Return the [X, Y] coordinate for the center point of the cell that contains the specified text.  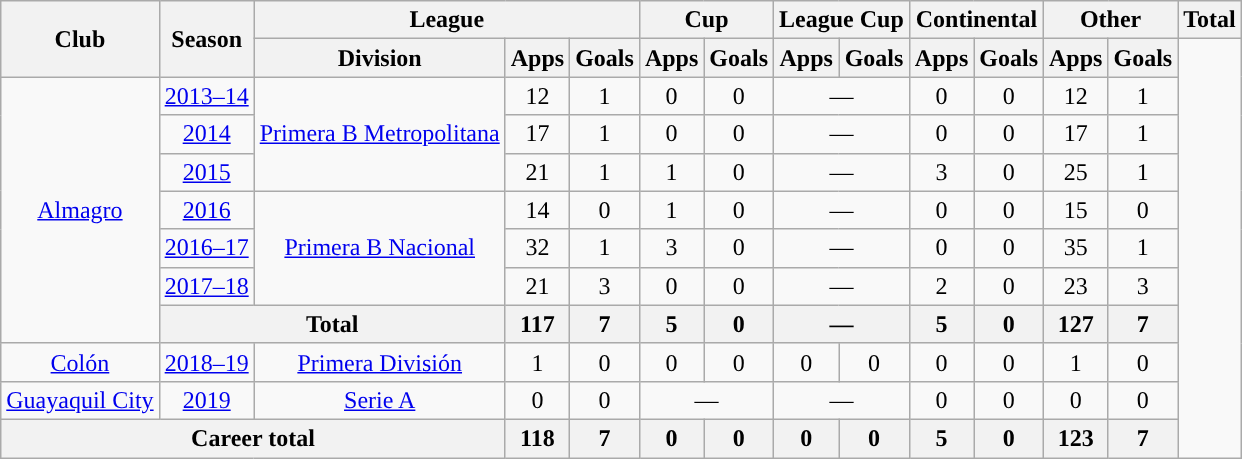
2016 [206, 210]
League Cup [842, 20]
25 [1076, 172]
Continental [976, 20]
123 [1076, 438]
Primera B Nacional [380, 248]
127 [1076, 324]
2017–18 [206, 286]
32 [537, 248]
Season [206, 39]
35 [1076, 248]
Colón [80, 362]
15 [1076, 210]
2 [941, 286]
Almagro [80, 210]
2019 [206, 400]
Primera B Metropolitana [380, 134]
14 [537, 210]
2015 [206, 172]
Career total [253, 438]
2014 [206, 134]
2013–14 [206, 96]
Division [380, 58]
Other [1111, 20]
Primera División [380, 362]
2018–19 [206, 362]
2016–17 [206, 248]
Guayaquil City [80, 400]
23 [1076, 286]
Cup [706, 20]
118 [537, 438]
Club [80, 39]
117 [537, 324]
League [446, 20]
Serie A [380, 400]
